Search for the cell housing the specified text and yield its [X, Y] center coordinate. 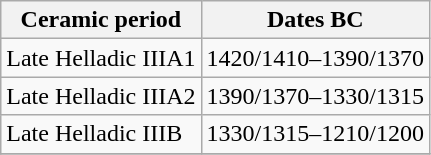
Late Helladic IIIA2 [101, 96]
1330/1315–1210/1200 [315, 134]
Ceramic period [101, 20]
1420/1410–1390/1370 [315, 58]
Late Helladic IIIB [101, 134]
Late Helladic IIIA1 [101, 58]
1390/1370–1330/1315 [315, 96]
Dates BC [315, 20]
